Extract the (x, y) coordinate from the center of the cell holding the provided text.  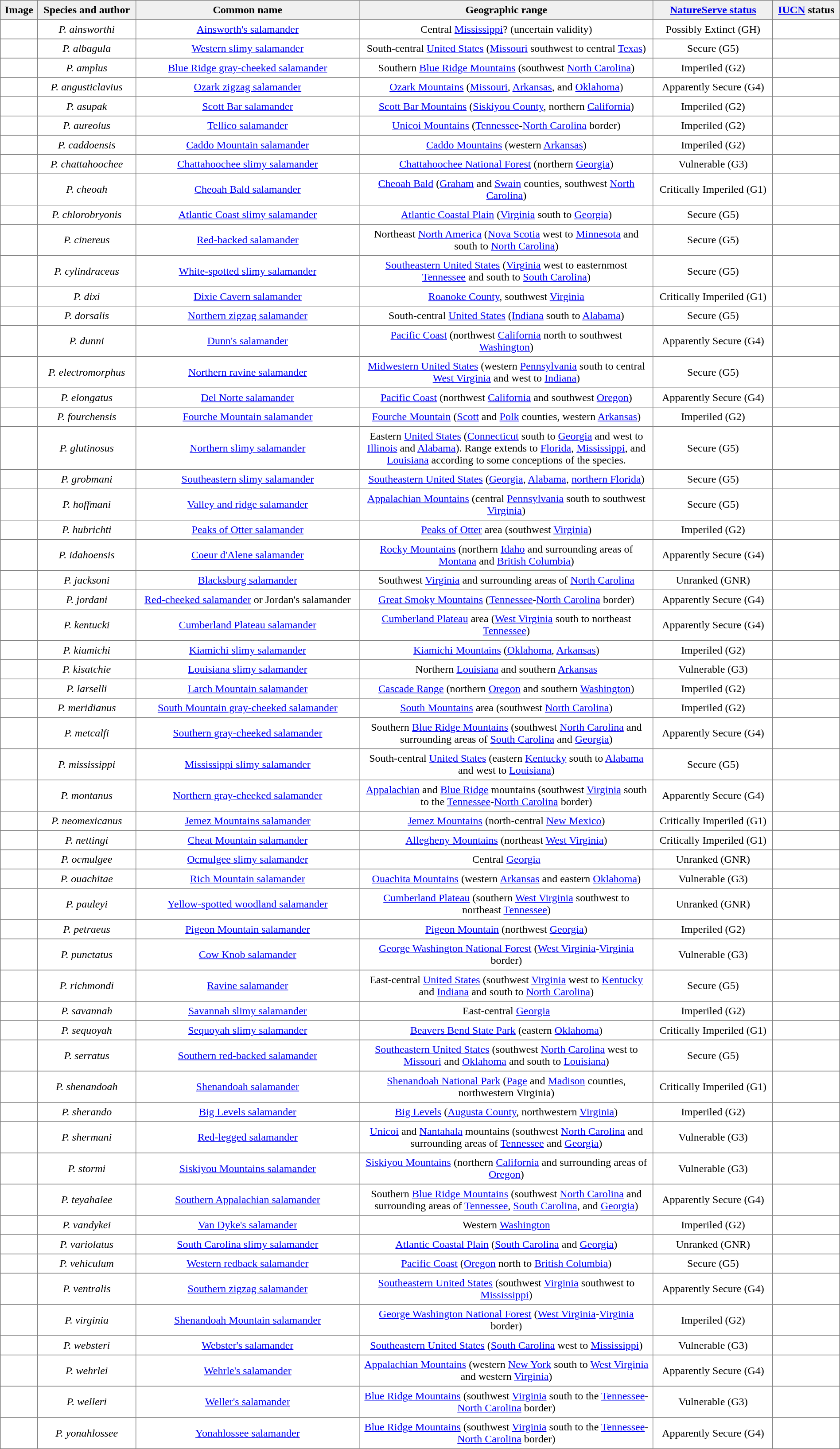
P. nettingi (87, 840)
Siskiyou Mountains salamander (247, 1169)
Cascade Range (northern Oregon and southern Washington) (506, 689)
P. punctatus (87, 954)
P. vehiculum (87, 1264)
P. amplus (87, 68)
Jemez Mountains (north-central New Mexico) (506, 821)
P. virginia (87, 1320)
Cumberland Plateau (southern West Virginia southwest to northeast Tennessee) (506, 904)
P. shenandoah (87, 1087)
Big Levels (Augusta County, northwestern Virginia) (506, 1112)
Central Georgia (506, 860)
East-central Georgia (506, 1011)
P. stormi (87, 1169)
Savannah slimy salamander (247, 1011)
Beavers Bend State Park (eastern Oklahoma) (506, 1030)
Southern Blue Ridge Mountains (southwest North Carolina and surrounding areas of South Carolina and Georgia) (506, 733)
Southwest Virginia and surrounding areas of North Carolina (506, 580)
Caddo Mountains (western Arkansas) (506, 145)
IUCN status (806, 10)
P. websteri (87, 1345)
P. serratus (87, 1056)
Blue Ridge gray-cheeked salamander (247, 68)
P. montanus (87, 795)
Allegheny Mountains (northeast West Virginia) (506, 840)
Common name (247, 10)
Yellow-spotted woodland salamander (247, 904)
Chattahoochee National Forest (northern Georgia) (506, 164)
Shenandoah Mountain salamander (247, 1320)
P. mississippi (87, 764)
Appalachian Mountains (western New York south to West Virginia and western Virginia) (506, 1371)
P. wehrlei (87, 1371)
Scott Bar Mountains (Siskiyou County, northern California) (506, 106)
P. ventralis (87, 1289)
Webster's salamander (247, 1345)
Species and author (87, 10)
Cumberland Plateau area (West Virginia south to northeast Tennessee) (506, 625)
Great Smoky Mountains (Tennessee-North Carolina border) (506, 600)
Cumberland Plateau salamander (247, 625)
P. dorsalis (87, 316)
P. yonahlossee (87, 1433)
Southern gray-cheeked salamander (247, 733)
Cheat Mountain salamander (247, 840)
White-spotted slimy salamander (247, 271)
Central Mississippi? (uncertain validity) (506, 29)
Pacific Coast (northwest California north to southwest Washington) (506, 341)
P. angusticlavius (87, 87)
P. chattahoochee (87, 164)
Northeast North America (Nova Scotia west to Minnesota and south to North Carolina) (506, 240)
South Mountain gray-cheeked salamander (247, 708)
P. aureolus (87, 126)
Unicoi and Nantahala mountains (southwest North Carolina and surrounding areas of Tennessee and Georgia) (506, 1137)
Peaks of Otter area (southwest Virginia) (506, 530)
Northern zigzag salamander (247, 316)
Southeastern United States (Georgia, Alabama, northern Florida) (506, 479)
P. idahoensis (87, 555)
Cow Knob salamander (247, 954)
Geographic range (506, 10)
P. kisatchie (87, 670)
Dunn's salamander (247, 341)
P. glutinosus (87, 448)
Red-backed salamander (247, 240)
P. pauleyi (87, 904)
Southeastern United States (southwest Virginia southwest to Mississippi) (506, 1289)
Kiamichi Mountains (Oklahoma, Arkansas) (506, 650)
P. kentucki (87, 625)
Mississippi slimy salamander (247, 764)
Big Levels salamander (247, 1112)
Caddo Mountain salamander (247, 145)
P. sherando (87, 1112)
P. cylindraceus (87, 271)
P. shermani (87, 1137)
Peaks of Otter salamander (247, 530)
Appalachian and Blue Ridge mountains (southwest Virginia south to the Tennessee-North Carolina border) (506, 795)
Tellico salamander (247, 126)
P. meridianus (87, 708)
Southeastern United States (Virginia west to easternmost Tennessee and south to South Carolina) (506, 271)
P. cinereus (87, 240)
Southeastern United States (South Carolina west to Mississippi) (506, 1345)
P. ainsworthi (87, 29)
Southern red-backed salamander (247, 1056)
Pacific Coast (northwest California and southwest Oregon) (506, 397)
Jemez Mountains salamander (247, 821)
P. jordani (87, 600)
P. variolatus (87, 1244)
Ainsworth's salamander (247, 29)
P. petraeus (87, 929)
P. dixi (87, 296)
Cheoah Bald salamander (247, 189)
P. dunni (87, 341)
Pigeon Mountain salamander (247, 929)
P. elongatus (87, 397)
Wehrle's salamander (247, 1371)
Western redback salamander (247, 1264)
P. caddoensis (87, 145)
Scott Bar salamander (247, 106)
P. richmondi (87, 985)
P. hoffmani (87, 504)
P. vandykei (87, 1225)
Shenandoah National Park (Page and Madison counties, northwestern Virginia) (506, 1087)
Western Washington (506, 1225)
Pigeon Mountain (northwest Georgia) (506, 929)
P. sequoyah (87, 1030)
Weller's salamander (247, 1402)
NatureServe status (713, 10)
Kiamichi slimy salamander (247, 650)
P. grobmani (87, 479)
Sequoyah slimy salamander (247, 1030)
P. larselli (87, 689)
P. hubrichti (87, 530)
P. ocmulgee (87, 860)
Southern Blue Ridge Mountains (southwest North Carolina) (506, 68)
Atlantic Coast slimy salamander (247, 215)
Van Dyke's salamander (247, 1225)
Northern gray-cheeked salamander (247, 795)
Ouachita Mountains (western Arkansas and eastern Oklahoma) (506, 879)
Northern slimy salamander (247, 448)
P. jacksoni (87, 580)
Northern ravine salamander (247, 372)
South-central United States (Indiana south to Alabama) (506, 316)
P. ouachitae (87, 879)
P. neomexicanus (87, 821)
Louisiana slimy salamander (247, 670)
Blacksburg salamander (247, 580)
Roanoke County, southwest Virginia (506, 296)
Western slimy salamander (247, 49)
South-central United States (eastern Kentucky south to Alabama and west to Louisiana) (506, 764)
P. asupak (87, 106)
Possibly Extinct (GH) (713, 29)
Red-legged salamander (247, 1137)
South Carolina slimy salamander (247, 1244)
Shenandoah salamander (247, 1087)
Siskiyou Mountains (northern California and surrounding areas of Oregon) (506, 1169)
Southern Appalachian salamander (247, 1200)
Red-cheeked salamander or Jordan's salamander (247, 600)
Atlantic Coastal Plain (Virginia south to Georgia) (506, 215)
Midwestern United States (western Pennsylvania south to central West Virginia and west to Indiana) (506, 372)
Southeastern United States (southwest North Carolina west to Missouri and Oklahoma and south to Louisiana) (506, 1056)
Pacific Coast (Oregon north to British Columbia) (506, 1264)
P. electromorphus (87, 372)
Dixie Cavern salamander (247, 296)
P. albagula (87, 49)
East-central United States (southwest Virginia west to Kentucky and Indiana and south to North Carolina) (506, 985)
P. cheoah (87, 189)
Yonahlossee salamander (247, 1433)
P. metcalfi (87, 733)
Southern zigzag salamander (247, 1289)
Ocmulgee slimy salamander (247, 860)
P. savannah (87, 1011)
South-central United States (Missouri southwest to central Texas) (506, 49)
P. teyahalee (87, 1200)
Southeastern slimy salamander (247, 479)
Unicoi Mountains (Tennessee-North Carolina border) (506, 126)
Fourche Mountain (Scott and Polk counties, western Arkansas) (506, 417)
Ozark zigzag salamander (247, 87)
Larch Mountain salamander (247, 689)
Fourche Mountain salamander (247, 417)
P. fourchensis (87, 417)
Southern Blue Ridge Mountains (southwest North Carolina and surrounding areas of Tennessee, South Carolina, and Georgia) (506, 1200)
Northern Louisiana and southern Arkansas (506, 670)
Cheoah Bald (Graham and Swain counties, southwest North Carolina) (506, 189)
P. kiamichi (87, 650)
Del Norte salamander (247, 397)
Chattahoochee slimy salamander (247, 164)
Valley and ridge salamander (247, 504)
Rocky Mountains (northern Idaho and surrounding areas of Montana and British Columbia) (506, 555)
P. chlorobryonis (87, 215)
P. welleri (87, 1402)
Rich Mountain salamander (247, 879)
Coeur d'Alene salamander (247, 555)
South Mountains area (southwest North Carolina) (506, 708)
Appalachian Mountains (central Pennsylvania south to southwest Virginia) (506, 504)
Atlantic Coastal Plain (South Carolina and Georgia) (506, 1244)
Ozark Mountains (Missouri, Arkansas, and Oklahoma) (506, 87)
Image (19, 10)
Ravine salamander (247, 985)
